Provide the (X, Y) coordinate of the cell's center where the given text is located.  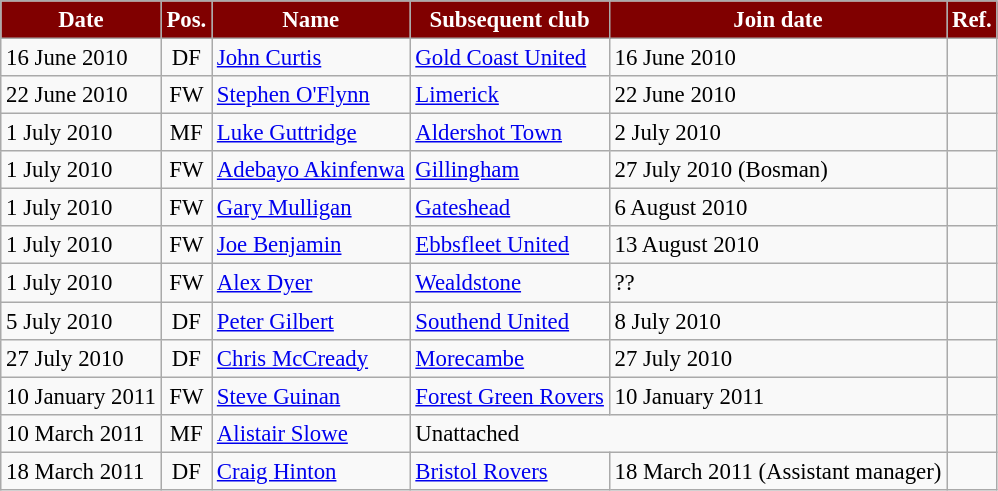
6 August 2010 (778, 208)
Ref. (972, 20)
?? (778, 283)
Date (81, 20)
Joe Benjamin (311, 245)
2 July 2010 (778, 133)
Peter Gilbert (311, 321)
13 August 2010 (778, 245)
Alex Dyer (311, 283)
Adebayo Akinfenwa (311, 170)
Morecambe (510, 358)
Wealdstone (510, 283)
8 July 2010 (778, 321)
18 March 2011 (81, 471)
Aldershot Town (510, 133)
Unattached (678, 433)
Subsequent club (510, 20)
Gary Mulligan (311, 208)
Bristol Rovers (510, 471)
Craig Hinton (311, 471)
Gateshead (510, 208)
Gillingham (510, 170)
Southend United (510, 321)
18 March 2011 (Assistant manager) (778, 471)
Ebbsfleet United (510, 245)
Chris McCready (311, 358)
John Curtis (311, 58)
Alistair Slowe (311, 433)
27 July 2010 (Bosman) (778, 170)
Join date (778, 20)
Pos. (186, 20)
Gold Coast United (510, 58)
10 March 2011 (81, 433)
Steve Guinan (311, 396)
Limerick (510, 95)
Luke Guttridge (311, 133)
Name (311, 20)
Stephen O'Flynn (311, 95)
Forest Green Rovers (510, 396)
5 July 2010 (81, 321)
